Return (x, y) of the center of cell containing provided text 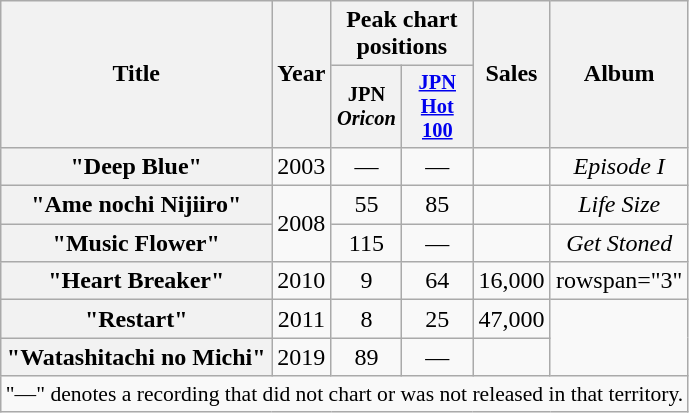
"Deep Blue" (136, 166)
JPN Oricon (366, 107)
Life Size (619, 205)
JPN Hot 100 (438, 107)
"—" denotes a recording that did not chart or was not released in that territory. (345, 394)
2008 (302, 224)
2019 (302, 357)
64 (438, 281)
2010 (302, 281)
9 (366, 281)
Year (302, 74)
"Ame nochi Nijiiro" (136, 205)
2011 (302, 319)
Episode I (619, 166)
Get Stoned (619, 243)
2003 (302, 166)
Peak chart positions (402, 34)
115 (366, 243)
8 (366, 319)
16,000 (512, 281)
Sales (512, 74)
89 (366, 357)
25 (438, 319)
"Heart Breaker" (136, 281)
"Restart" (136, 319)
Title (136, 74)
"Watashitachi no Michi" (136, 357)
"Music Flower" (136, 243)
47,000 (512, 319)
Album (619, 74)
55 (366, 205)
rowspan="3" (619, 281)
85 (438, 205)
